Locate the cell with the specified text and output its [X, Y] center coordinate. 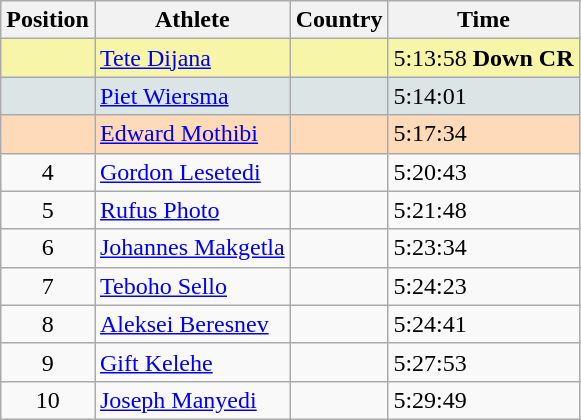
Piet Wiersma [192, 96]
Gift Kelehe [192, 362]
Tete Dijana [192, 58]
Teboho Sello [192, 286]
Edward Mothibi [192, 134]
Joseph Manyedi [192, 400]
Country [339, 20]
5:17:34 [484, 134]
5:20:43 [484, 172]
5:29:49 [484, 400]
7 [48, 286]
Rufus Photo [192, 210]
8 [48, 324]
10 [48, 400]
5:23:34 [484, 248]
Gordon Lesetedi [192, 172]
Johannes Makgetla [192, 248]
Time [484, 20]
9 [48, 362]
Position [48, 20]
5:14:01 [484, 96]
4 [48, 172]
5 [48, 210]
6 [48, 248]
5:24:23 [484, 286]
5:24:41 [484, 324]
5:13:58 Down CR [484, 58]
Athlete [192, 20]
Aleksei Beresnev [192, 324]
5:21:48 [484, 210]
5:27:53 [484, 362]
